Search for the cell housing the specified text and yield its [X, Y] center coordinate. 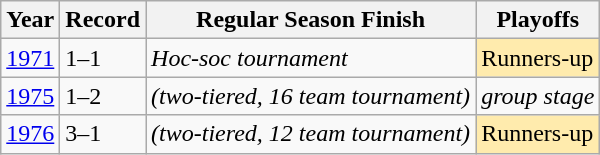
Playoffs [538, 20]
1976 [30, 134]
Record [103, 20]
3–1 [103, 134]
Year [30, 20]
1–2 [103, 96]
Hoc-soc tournament [311, 58]
(two-tiered, 12 team tournament) [311, 134]
1971 [30, 58]
Regular Season Finish [311, 20]
(two-tiered, 16 team tournament) [311, 96]
1975 [30, 96]
group stage [538, 96]
1–1 [103, 58]
